Return (x, y) of the center of cell containing provided text 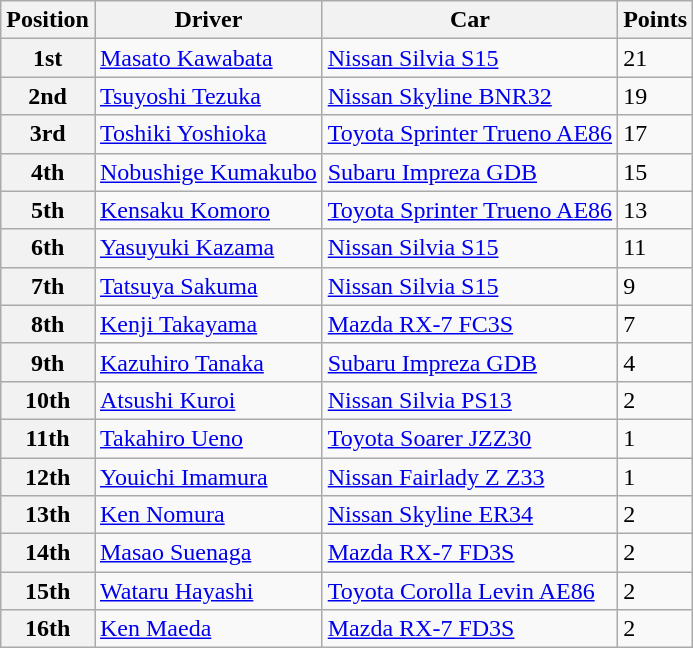
11 (656, 248)
Tsuyoshi Tezuka (208, 96)
Kensaku Komoro (208, 210)
15th (48, 591)
21 (656, 58)
10th (48, 400)
Toyota Corolla Levin AE86 (470, 591)
14th (48, 553)
19 (656, 96)
4th (48, 172)
Nobushige Kumakubo (208, 172)
Masato Kawabata (208, 58)
9 (656, 286)
13th (48, 515)
Atsushi Kuroi (208, 400)
3rd (48, 134)
Masao Suenaga (208, 553)
15 (656, 172)
6th (48, 248)
Nissan Skyline BNR32 (470, 96)
Takahiro Ueno (208, 438)
5th (48, 210)
Nissan Fairlady Z Z33 (470, 477)
Ken Nomura (208, 515)
Nissan Silvia PS13 (470, 400)
11th (48, 438)
Kazuhiro Tanaka (208, 362)
Mazda RX-7 FC3S (470, 324)
Points (656, 20)
Toyota Soarer JZZ30 (470, 438)
7 (656, 324)
Nissan Skyline ER34 (470, 515)
7th (48, 286)
Yasuyuki Kazama (208, 248)
8th (48, 324)
Kenji Takayama (208, 324)
Wataru Hayashi (208, 591)
16th (48, 629)
Car (470, 20)
12th (48, 477)
Driver (208, 20)
Ken Maeda (208, 629)
1st (48, 58)
Toshiki Yoshioka (208, 134)
Position (48, 20)
Youichi Imamura (208, 477)
13 (656, 210)
17 (656, 134)
Tatsuya Sakuma (208, 286)
4 (656, 362)
9th (48, 362)
2nd (48, 96)
